Output the (X, Y) coordinate of the center of the cell containing the given text.  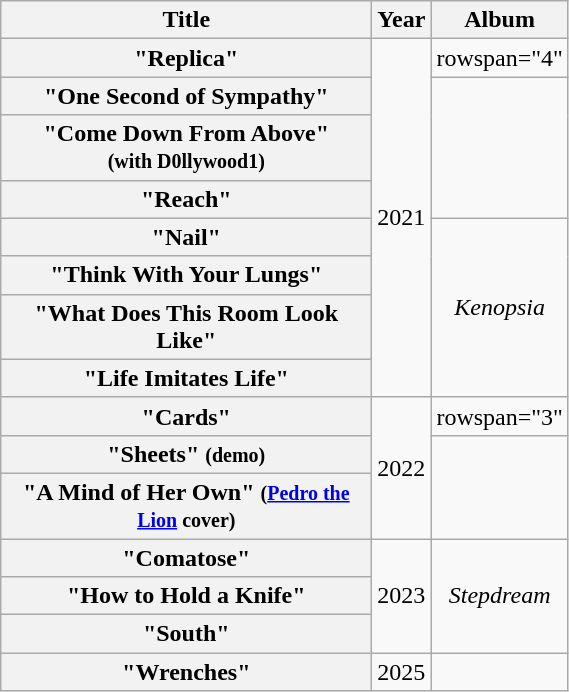
rowspan="3" (500, 416)
Year (402, 20)
"Nail" (186, 237)
"Think With Your Lungs" (186, 275)
"A Mind of Her Own" (Pedro the Lion cover) (186, 506)
Title (186, 20)
Stepdream (500, 595)
"One Second of Sympathy" (186, 96)
"How to Hold a Knife" (186, 596)
2023 (402, 595)
2022 (402, 468)
"Reach" (186, 199)
"Come Down From Above"(with D0llywood1) (186, 148)
rowspan="4" (500, 58)
"South" (186, 634)
Album (500, 20)
2025 (402, 672)
"Comatose" (186, 557)
"Life Imitates Life" (186, 378)
"Cards" (186, 416)
"What Does This Room Look Like" (186, 326)
"Sheets" (demo) (186, 454)
"Replica" (186, 58)
"Wrenches" (186, 672)
Kenopsia (500, 308)
2021 (402, 218)
